Find where the given text appears and provide that cell's center as [x, y] coordinate. 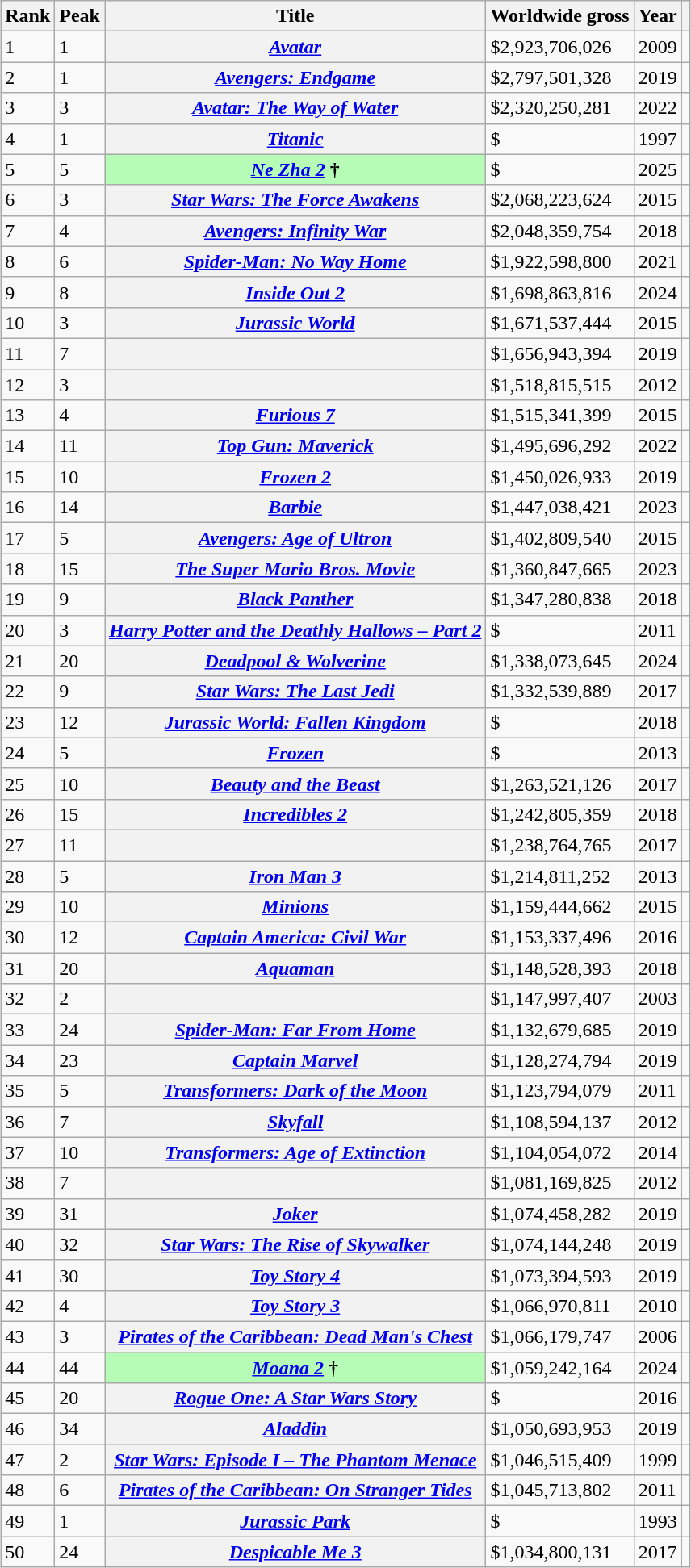
$2,068,223,624 [560, 200]
29 [27, 907]
Year [657, 16]
$1,066,970,811 [560, 1306]
Frozen 2 [295, 477]
$1,159,444,662 [560, 907]
Avengers: Age of Ultron [295, 538]
$1,059,242,164 [560, 1368]
1999 [657, 1460]
$1,495,696,292 [560, 446]
$1,214,811,252 [560, 876]
Pirates of the Caribbean: Dead Man's Chest [295, 1336]
Avatar [295, 47]
$1,132,679,685 [560, 1030]
37 [27, 1152]
1993 [657, 1521]
2009 [657, 47]
The Super Mario Bros. Movie [295, 569]
Harry Potter and the Deathly Hallows – Part 2 [295, 630]
$1,074,458,282 [560, 1214]
Despicable Me 3 [295, 1552]
$1,081,169,825 [560, 1183]
2010 [657, 1306]
Moana 2 † [295, 1368]
27 [27, 845]
Toy Story 3 [295, 1306]
$1,447,038,421 [560, 508]
$1,147,997,407 [560, 999]
Joker [295, 1214]
$1,108,594,137 [560, 1122]
2025 [657, 169]
18 [27, 569]
$1,046,515,409 [560, 1460]
Deadpool & Wolverine [295, 661]
Rank [27, 16]
Jurassic World: Fallen Kingdom [295, 722]
Barbie [295, 508]
Spider-Man: Far From Home [295, 1030]
33 [27, 1030]
$1,515,341,399 [560, 416]
28 [27, 876]
47 [27, 1460]
50 [27, 1552]
Inside Out 2 [295, 292]
$1,360,847,665 [560, 569]
Transformers: Dark of the Moon [295, 1091]
1997 [657, 139]
Iron Man 3 [295, 876]
49 [27, 1521]
Ne Zha 2 † [295, 169]
2003 [657, 999]
$1,332,539,889 [560, 692]
26 [27, 814]
Avengers: Infinity War [295, 231]
$1,338,073,645 [560, 661]
$1,045,713,802 [560, 1491]
Black Panther [295, 600]
$1,153,337,496 [560, 938]
$1,518,815,515 [560, 385]
Peak [80, 16]
$2,048,359,754 [560, 231]
Star Wars: The Rise of Skywalker [295, 1244]
46 [27, 1429]
2021 [657, 261]
Beauty and the Beast [295, 784]
$1,123,794,079 [560, 1091]
$1,148,528,393 [560, 968]
$1,104,054,072 [560, 1152]
35 [27, 1091]
43 [27, 1336]
$1,450,026,933 [560, 477]
$2,923,706,026 [560, 47]
Captain America: Civil War [295, 938]
Jurassic World [295, 323]
Jurassic Park [295, 1521]
$1,073,394,593 [560, 1275]
45 [27, 1399]
$1,698,863,816 [560, 292]
42 [27, 1306]
38 [27, 1183]
2014 [657, 1152]
16 [27, 508]
Captain Marvel [295, 1060]
Aquaman [295, 968]
Title [295, 16]
$1,656,943,394 [560, 353]
48 [27, 1491]
Worldwide gross [560, 16]
Star Wars: The Force Awakens [295, 200]
Pirates of the Caribbean: On Stranger Tides [295, 1491]
$1,242,805,359 [560, 814]
Avengers: Endgame [295, 77]
19 [27, 600]
13 [27, 416]
22 [27, 692]
$1,263,521,126 [560, 784]
$1,402,809,540 [560, 538]
17 [27, 538]
Incredibles 2 [295, 814]
36 [27, 1122]
Toy Story 4 [295, 1275]
39 [27, 1214]
Star Wars: Episode I – The Phantom Menace [295, 1460]
$1,671,537,444 [560, 323]
$1,128,274,794 [560, 1060]
$1,074,144,248 [560, 1244]
Star Wars: The Last Jedi [295, 692]
$2,797,501,328 [560, 77]
Furious 7 [295, 416]
Spider-Man: No Way Home [295, 261]
Aladdin [295, 1429]
2006 [657, 1336]
41 [27, 1275]
$1,050,693,953 [560, 1429]
40 [27, 1244]
$2,320,250,281 [560, 108]
$1,922,598,800 [560, 261]
Rogue One: A Star Wars Story [295, 1399]
Minions [295, 907]
25 [27, 784]
Frozen [295, 753]
Titanic [295, 139]
$1,347,280,838 [560, 600]
$1,034,800,131 [560, 1552]
Top Gun: Maverick [295, 446]
Transformers: Age of Extinction [295, 1152]
21 [27, 661]
$1,066,179,747 [560, 1336]
Skyfall [295, 1122]
Avatar: The Way of Water [295, 108]
$1,238,764,765 [560, 845]
